Output the (X, Y) coordinate of the center of the cell containing the given text.  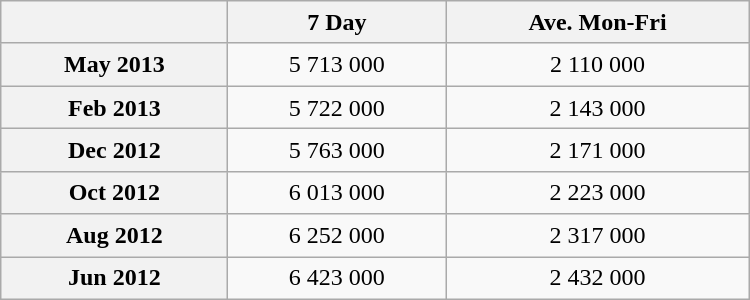
Oct 2012 (114, 192)
Dec 2012 (114, 150)
Ave. Mon-Fri (598, 22)
2 143 000 (598, 108)
2 171 000 (598, 150)
2 317 000 (598, 236)
2 110 000 (598, 64)
May 2013 (114, 64)
Jun 2012 (114, 278)
6 423 000 (337, 278)
5 713 000 (337, 64)
6 252 000 (337, 236)
Aug 2012 (114, 236)
6 013 000 (337, 192)
5 722 000 (337, 108)
7 Day (337, 22)
Feb 2013 (114, 108)
2 223 000 (598, 192)
5 763 000 (337, 150)
2 432 000 (598, 278)
